Return [X, Y] of the center of cell containing provided text 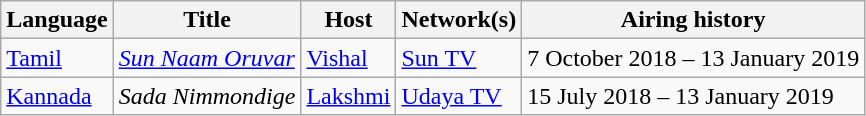
Sun TV [459, 58]
Tamil [57, 58]
15 July 2018 – 13 January 2019 [694, 96]
Sun Naam Oruvar [207, 58]
Host [348, 20]
7 October 2018 – 13 January 2019 [694, 58]
Sada Nimmondige [207, 96]
Lakshmi [348, 96]
Title [207, 20]
Airing history [694, 20]
Language [57, 20]
Udaya TV [459, 96]
Kannada [57, 96]
Vishal [348, 58]
Network(s) [459, 20]
